Locate the cell with the specified text and output its (X, Y) center coordinate. 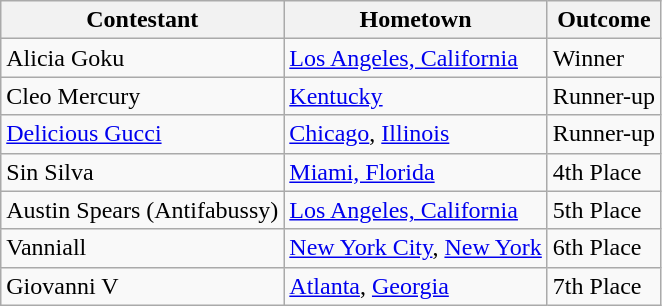
Atlanta, Georgia (416, 286)
Miami, Florida (416, 172)
Alicia Goku (142, 58)
4th Place (604, 172)
5th Place (604, 210)
Sin Silva (142, 172)
Vanniall (142, 248)
Kentucky (416, 96)
Contestant (142, 20)
Delicious Gucci (142, 134)
6th Place (604, 248)
Outcome (604, 20)
Austin Spears (Antifabussy) (142, 210)
7th Place (604, 286)
Giovanni V (142, 286)
Chicago, Illinois (416, 134)
Winner (604, 58)
Cleo Mercury (142, 96)
New York City, New York (416, 248)
Hometown (416, 20)
